Find where the given text appears and provide that cell's center as (X, Y) coordinate. 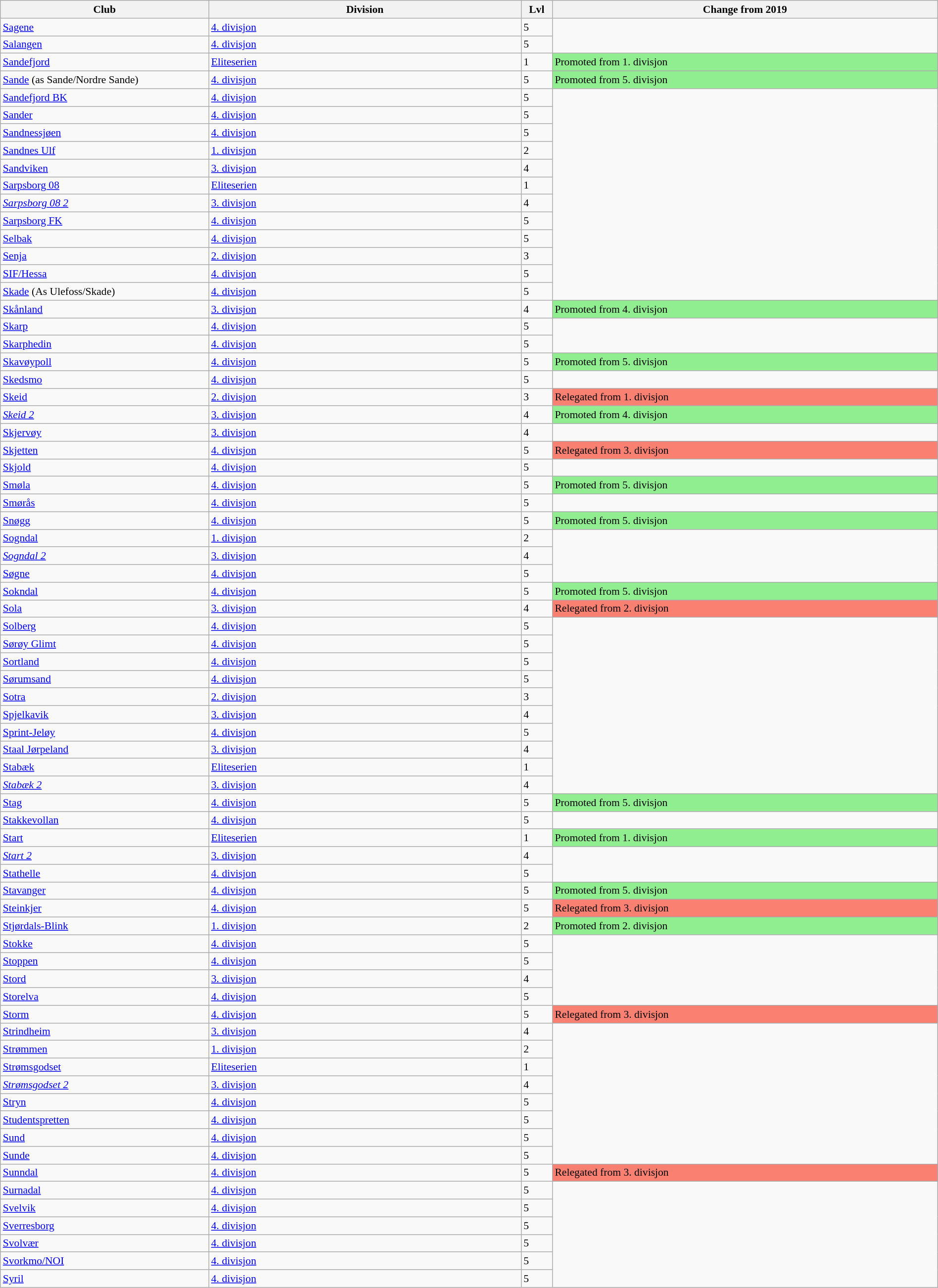
Storelva (105, 997)
Smørås (105, 503)
Club (105, 9)
Storm (105, 1014)
Lvl (536, 9)
Sandnes Ulf (105, 150)
Stjørdals-Blink (105, 926)
Skånland (105, 309)
Stathelle (105, 873)
Strømsgodset 2 (105, 1085)
Sørøy Glimt (105, 644)
Stabæk (105, 767)
Studentspretten (105, 1120)
Senja (105, 256)
Sander (105, 115)
Svorkmo/NOI (105, 1261)
Stokke (105, 944)
Staal Jørpeland (105, 750)
Svolvær (105, 1243)
Stavanger (105, 891)
Spjelkavik (105, 715)
Stag (105, 803)
Sarpsborg 08 2 (105, 203)
SIF/Hessa (105, 274)
Start 2 (105, 856)
Salangen (105, 45)
Skeid (105, 397)
Skavøypoll (105, 362)
Promoted from 2. divisjon (745, 926)
Sola (105, 609)
Strømsgodset (105, 1067)
Skjold (105, 468)
Relegated from 1. divisjon (745, 397)
Skjetten (105, 450)
Sarpsborg 08 (105, 186)
Strømmen (105, 1049)
Skarphedin (105, 344)
Skedsmo (105, 380)
Stord (105, 979)
Skjervøy (105, 432)
Sandefjord BK (105, 97)
Syril (105, 1279)
Sande (as Sande/Nordre Sande) (105, 80)
Stoppen (105, 961)
Sunndal (105, 1173)
Sandefjord (105, 62)
Sunde (105, 1155)
Sprint-Jeløy (105, 732)
Sogndal (105, 538)
Sortland (105, 662)
Sotra (105, 697)
Stakkevollan (105, 820)
Change from 2019 (745, 9)
Relegated from 2. divisjon (745, 609)
Smøla (105, 485)
Stryn (105, 1102)
Sarpsborg FK (105, 221)
Sokndal (105, 591)
Skade (As Ulefoss/Skade) (105, 291)
Sogndal 2 (105, 556)
Stabæk 2 (105, 785)
Division (365, 9)
Steinkjer (105, 908)
Skeid 2 (105, 415)
Strindheim (105, 1032)
Surnadal (105, 1191)
Søgne (105, 573)
Start (105, 838)
Sørumsand (105, 679)
Selbak (105, 239)
Svelvik (105, 1208)
Sandviken (105, 168)
Sverresborg (105, 1226)
Snøgg (105, 521)
Sagene (105, 27)
Solberg (105, 626)
Skarp (105, 327)
Sandnessjøen (105, 133)
Sund (105, 1138)
